Detect which cell encompasses the target text, then output its [X, Y] center coordinate. 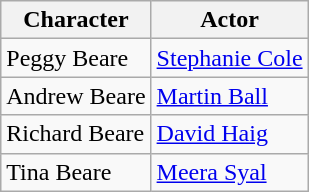
Martin Ball [230, 96]
Tina Beare [76, 172]
Character [76, 20]
Stephanie Cole [230, 58]
Andrew Beare [76, 96]
David Haig [230, 134]
Meera Syal [230, 172]
Richard Beare [76, 134]
Actor [230, 20]
Peggy Beare [76, 58]
